Return the (x, y) coordinate for the center point of the cell that contains the specified text.  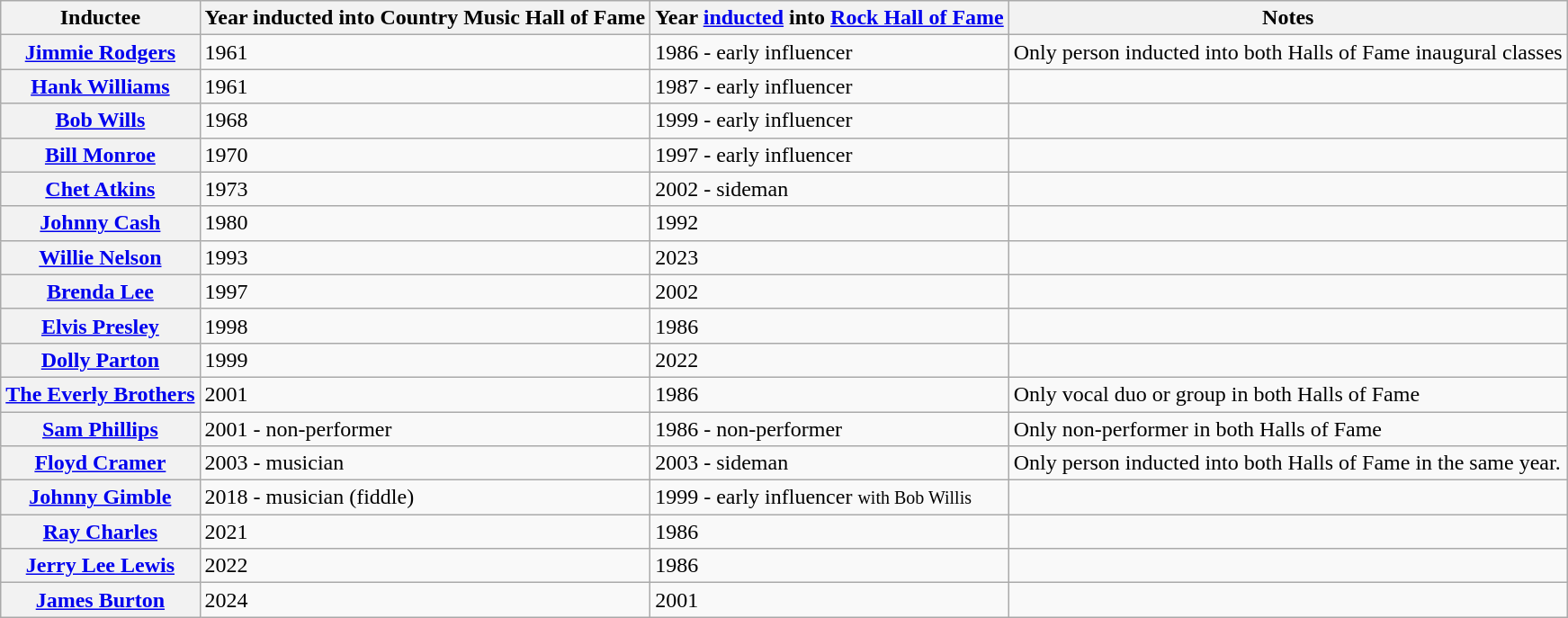
1970 (425, 155)
2021 (425, 532)
Only non-performer in both Halls of Fame (1288, 429)
Notes (1288, 18)
Willie Nelson (101, 257)
Dolly Parton (101, 360)
1986 - early influencer (829, 52)
Bob Wills (101, 121)
1980 (425, 223)
Sam Phillips (101, 429)
Brenda Lee (101, 291)
1987 - early influencer (829, 86)
Hank Williams (101, 86)
2003 - sideman (829, 463)
Only vocal duo or group in both Halls of Fame (1288, 394)
1999 - early influencer with Bob Willis (829, 497)
James Burton (101, 600)
1973 (425, 189)
1999 (425, 360)
1993 (425, 257)
Bill Monroe (101, 155)
2002 - sideman (829, 189)
Johnny Cash (101, 223)
The Everly Brothers (101, 394)
Inductee (101, 18)
2001 - non-performer (425, 429)
Year inducted into Country Music Hall of Fame (425, 18)
2003 - musician (425, 463)
1997 - early influencer (829, 155)
2018 - musician (fiddle) (425, 497)
Only person inducted into both Halls of Fame in the same year. (1288, 463)
Ray Charles (101, 532)
Jimmie Rodgers (101, 52)
Floyd Cramer (101, 463)
1999 - early influencer (829, 121)
Jerry Lee Lewis (101, 566)
1968 (425, 121)
Johnny Gimble (101, 497)
1992 (829, 223)
2024 (425, 600)
Chet Atkins (101, 189)
1998 (425, 326)
2002 (829, 291)
1986 - non-performer (829, 429)
Year inducted into Rock Hall of Fame (829, 18)
1997 (425, 291)
Only person inducted into both Halls of Fame inaugural classes (1288, 52)
2023 (829, 257)
Elvis Presley (101, 326)
